From the cell containing the given text, extract its center point as [X, Y] coordinate. 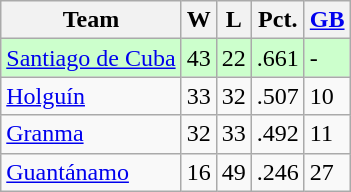
- [327, 58]
Pct. [278, 20]
Guantánamo [91, 172]
W [198, 20]
22 [234, 58]
.661 [278, 58]
GB [327, 20]
Team [91, 20]
27 [327, 172]
.507 [278, 96]
.492 [278, 134]
L [234, 20]
.246 [278, 172]
Granma [91, 134]
11 [327, 134]
Santiago de Cuba [91, 58]
49 [234, 172]
43 [198, 58]
10 [327, 96]
Holguín [91, 96]
16 [198, 172]
